Return (x, y) of the center of cell containing provided text 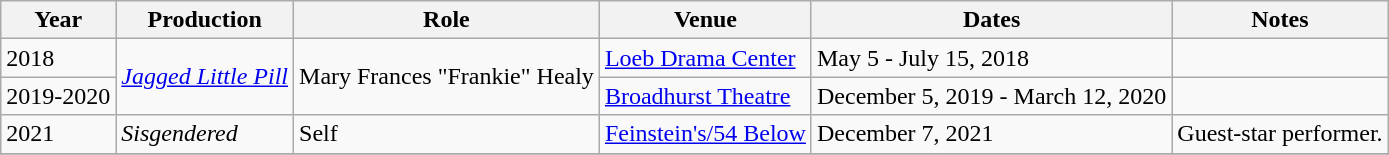
Guest-star performer. (1280, 134)
Dates (991, 20)
Role (447, 20)
2021 (58, 134)
Self (447, 134)
Production (205, 20)
Feinstein's/54 Below (705, 134)
Sisgendered (205, 134)
Mary Frances "Frankie" Healy (447, 77)
Jagged Little Pill (205, 77)
May 5 - July 15, 2018 (991, 58)
December 7, 2021 (991, 134)
2018 (58, 58)
Year (58, 20)
2019-2020 (58, 96)
Loeb Drama Center (705, 58)
Venue (705, 20)
Broadhurst Theatre (705, 96)
December 5, 2019 - March 12, 2020 (991, 96)
Notes (1280, 20)
